Output the (x, y) coordinate of the center of the cell containing the given text.  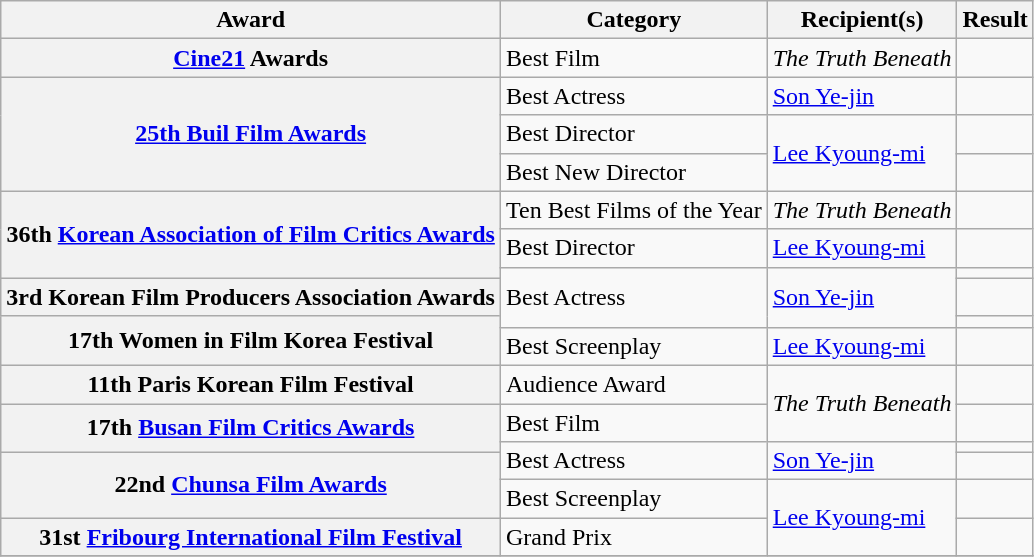
Best New Director (634, 172)
Cine21 Awards (251, 58)
Audience Award (634, 384)
Result (995, 20)
3rd Korean Film Producers Association Awards (251, 297)
17th Women in Film Korea Festival (251, 340)
Award (251, 20)
Ten Best Films of the Year (634, 210)
Category (634, 20)
11th Paris Korean Film Festival (251, 384)
Grand Prix (634, 537)
Recipient(s) (862, 20)
31st Fribourg International Film Festival (251, 537)
22nd Chunsa Film Awards (251, 486)
25th Buil Film Awards (251, 134)
17th Busan Film Critics Awards (251, 428)
36th Korean Association of Film Critics Awards (251, 234)
